Find where the given text appears and provide that cell's center as (X, Y) coordinate. 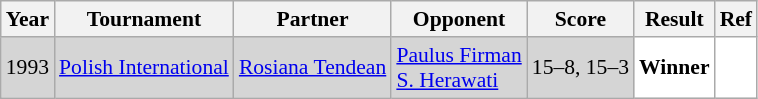
Winner (674, 68)
Score (580, 19)
Result (674, 19)
Partner (312, 19)
Year (28, 19)
Polish International (144, 68)
Ref (736, 19)
15–8, 15–3 (580, 68)
Rosiana Tendean (312, 68)
Paulus Firman S. Herawati (458, 68)
Tournament (144, 19)
1993 (28, 68)
Opponent (458, 19)
